From the cell containing the given text, extract its center point as (X, Y) coordinate. 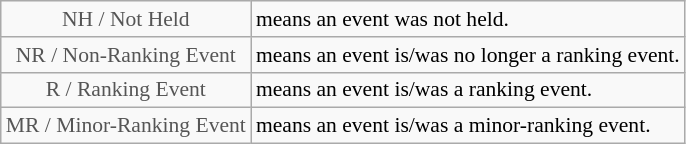
R / Ranking Event (126, 90)
means an event was not held. (468, 19)
NR / Non-Ranking Event (126, 55)
means an event is/was no longer a ranking event. (468, 55)
means an event is/was a ranking event. (468, 90)
NH / Not Held (126, 19)
means an event is/was a minor-ranking event. (468, 126)
MR / Minor-Ranking Event (126, 126)
